For the text-containing cell, return its midpoint in (X, Y) coordinate format. 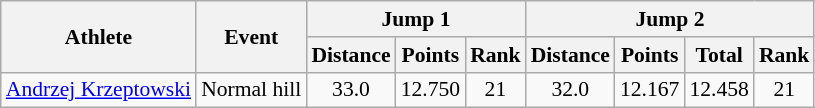
Total (718, 55)
33.0 (350, 90)
12.167 (650, 90)
12.750 (430, 90)
Andrzej Krzeptowski (98, 90)
Jump 1 (416, 19)
32.0 (570, 90)
12.458 (718, 90)
Jump 2 (670, 19)
Athlete (98, 36)
Normal hill (251, 90)
Event (251, 36)
